Detect which cell encompasses the target text, then output its [x, y] center coordinate. 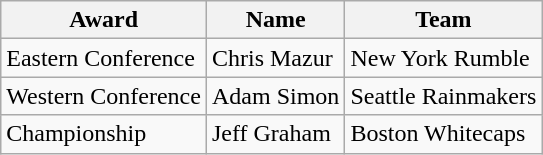
Western Conference [104, 96]
Championship [104, 134]
Award [104, 20]
Adam Simon [275, 96]
Jeff Graham [275, 134]
Team [444, 20]
Chris Mazur [275, 58]
Seattle Rainmakers [444, 96]
Eastern Conference [104, 58]
Name [275, 20]
New York Rumble [444, 58]
Boston Whitecaps [444, 134]
